Search for the cell housing the specified text and yield its (x, y) center coordinate. 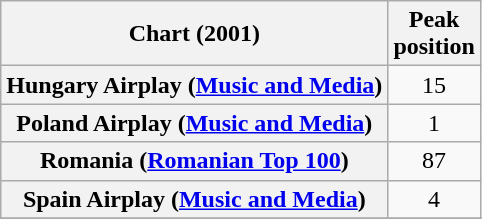
87 (434, 161)
Chart (2001) (194, 34)
4 (434, 199)
15 (434, 85)
1 (434, 123)
Poland Airplay (Music and Media) (194, 123)
Hungary Airplay (Music and Media) (194, 85)
Spain Airplay (Music and Media) (194, 199)
Romania (Romanian Top 100) (194, 161)
Peakposition (434, 34)
